Return [X, Y] of the center of cell containing provided text 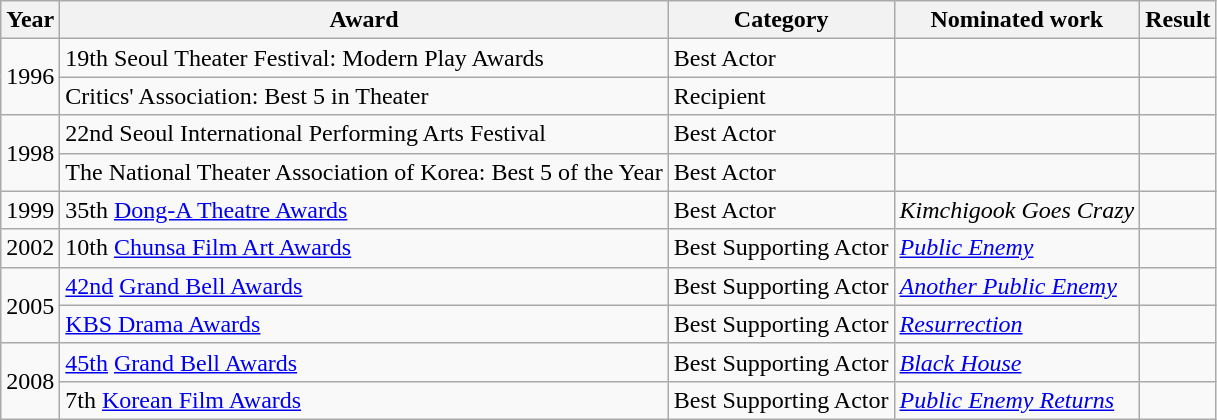
Recipient [781, 96]
22nd Seoul International Performing Arts Festival [364, 134]
Black House [1017, 362]
Resurrection [1017, 324]
19th Seoul Theater Festival: Modern Play Awards [364, 58]
Public Enemy [1017, 248]
Public Enemy Returns [1017, 400]
1999 [30, 210]
KBS Drama Awards [364, 324]
Year [30, 20]
2008 [30, 381]
2002 [30, 248]
35th Dong-A Theatre Awards [364, 210]
7th Korean Film Awards [364, 400]
Nominated work [1017, 20]
45th Grand Bell Awards [364, 362]
Category [781, 20]
10th Chunsa Film Art Awards [364, 248]
42nd Grand Bell Awards [364, 286]
Another Public Enemy [1017, 286]
The National Theater Association of Korea: Best 5 of the Year [364, 172]
Result [1178, 20]
1998 [30, 153]
1996 [30, 77]
2005 [30, 305]
Award [364, 20]
Kimchigook Goes Crazy [1017, 210]
Critics' Association: Best 5 in Theater [364, 96]
